Output the [x, y] coordinate of the center of the cell containing the given text.  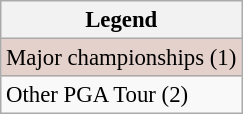
Other PGA Tour (2) [122, 95]
Legend [122, 20]
Major championships (1) [122, 58]
